Locate the cell with the specified text and output its [x, y] center coordinate. 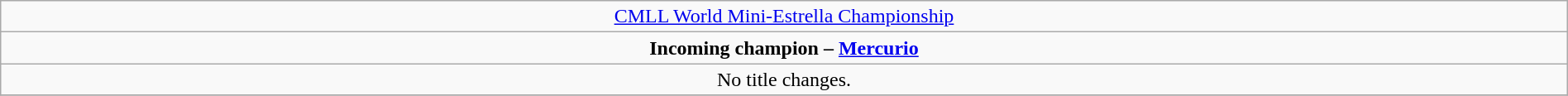
No title changes. [784, 79]
Incoming champion – Mercurio [784, 48]
CMLL World Mini-Estrella Championship [784, 17]
